Locate the cell with the specified text and output its (x, y) center coordinate. 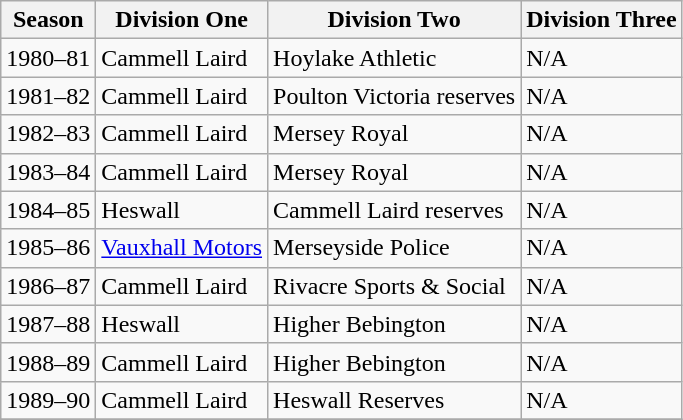
1980–81 (48, 58)
Season (48, 20)
1981–82 (48, 96)
Hoylake Athletic (394, 58)
1983–84 (48, 172)
1989–90 (48, 400)
1984–85 (48, 210)
Division Two (394, 20)
Division Three (602, 20)
Division One (182, 20)
1988–89 (48, 362)
Poulton Victoria reserves (394, 96)
Merseyside Police (394, 248)
1985–86 (48, 248)
Vauxhall Motors (182, 248)
Rivacre Sports & Social (394, 286)
Heswall Reserves (394, 400)
1982–83 (48, 134)
Cammell Laird reserves (394, 210)
1986–87 (48, 286)
1987–88 (48, 324)
